Return (x, y) of the center of cell containing provided text 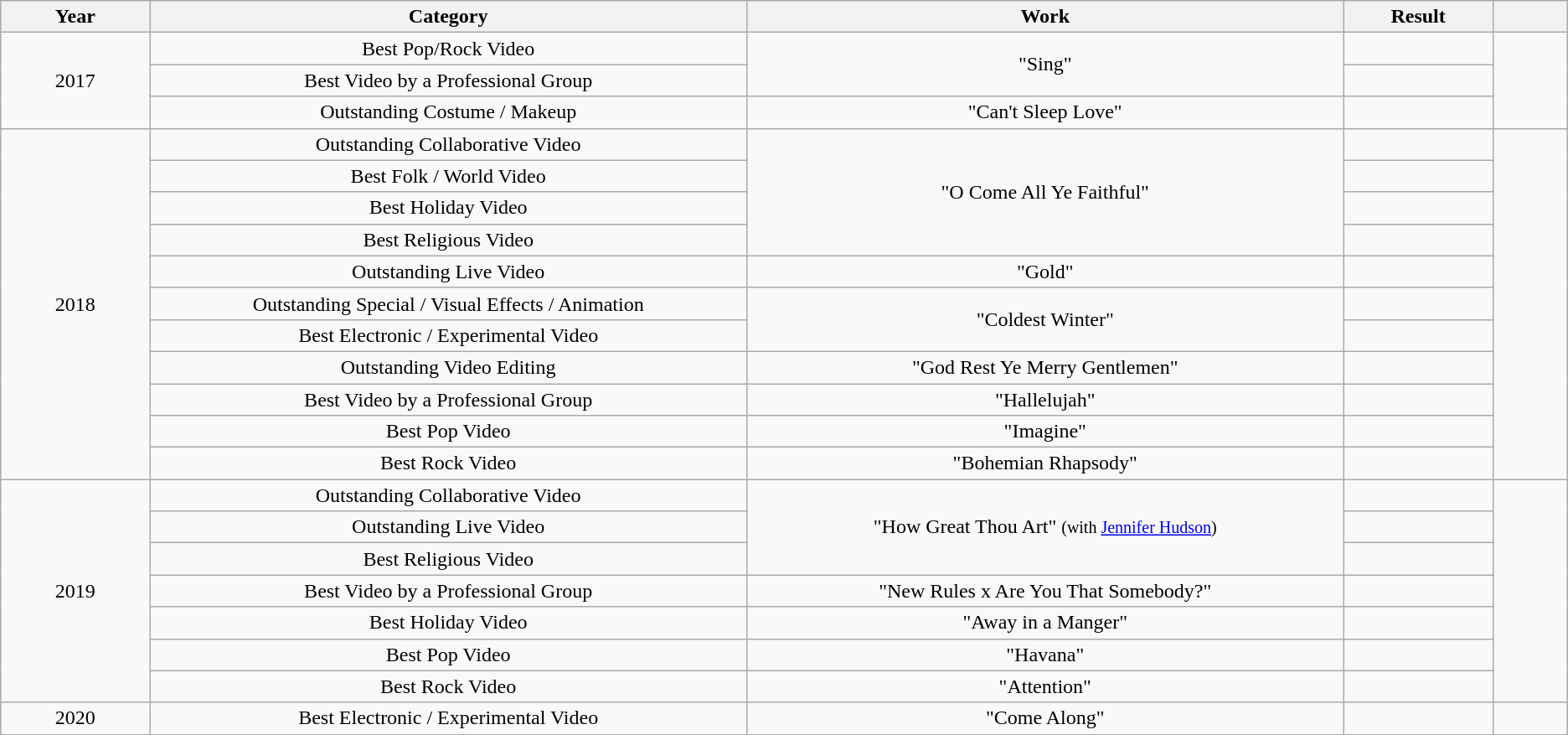
Outstanding Costume / Makeup (449, 112)
"Attention" (1045, 686)
2017 (75, 80)
Category (449, 17)
Best Pop/Rock Video (449, 49)
"Sing" (1045, 65)
2018 (75, 303)
"Gold" (1045, 272)
Year (75, 17)
Result (1418, 17)
"Havana" (1045, 655)
Outstanding Video Editing (449, 367)
Best Folk / World Video (449, 176)
"Can't Sleep Love" (1045, 112)
2019 (75, 591)
Outstanding Special / Visual Effects / Animation (449, 303)
"Imagine" (1045, 432)
"God Rest Ye Merry Gentlemen" (1045, 367)
"Away in a Manger" (1045, 623)
"Hallelujah" (1045, 400)
Work (1045, 17)
"Bohemian Rhapsody" (1045, 463)
"Coldest Winter" (1045, 319)
"New Rules x Are You That Somebody?" (1045, 591)
"O Come All Ye Faithful" (1045, 192)
2020 (75, 718)
"Come Along" (1045, 718)
"How Great Thou Art" (with Jennifer Hudson) (1045, 527)
